For the text-containing cell, return its midpoint in [X, Y] coordinate format. 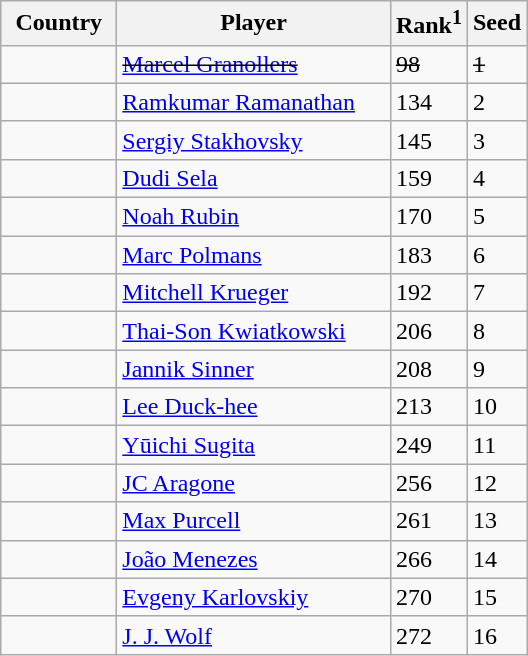
4 [496, 178]
5 [496, 217]
11 [496, 445]
98 [428, 64]
159 [428, 178]
192 [428, 293]
256 [428, 483]
Sergiy Stakhovsky [254, 140]
Marcel Granollers [254, 64]
7 [496, 293]
261 [428, 521]
Rank1 [428, 24]
Mitchell Krueger [254, 293]
270 [428, 597]
249 [428, 445]
Noah Rubin [254, 217]
10 [496, 407]
12 [496, 483]
145 [428, 140]
266 [428, 559]
208 [428, 369]
9 [496, 369]
Player [254, 24]
Marc Polmans [254, 255]
206 [428, 331]
Lee Duck-hee [254, 407]
Evgeny Karlovskiy [254, 597]
Country [59, 24]
Ramkumar Ramanathan [254, 102]
134 [428, 102]
15 [496, 597]
272 [428, 635]
J. J. Wolf [254, 635]
Jannik Sinner [254, 369]
Seed [496, 24]
6 [496, 255]
170 [428, 217]
213 [428, 407]
183 [428, 255]
João Menezes [254, 559]
Yūichi Sugita [254, 445]
Max Purcell [254, 521]
1 [496, 64]
2 [496, 102]
16 [496, 635]
3 [496, 140]
13 [496, 521]
Thai-Son Kwiatkowski [254, 331]
8 [496, 331]
Dudi Sela [254, 178]
JC Aragone [254, 483]
14 [496, 559]
